Determine the [x, y] coordinate at the center of the cell enclosing the given text.  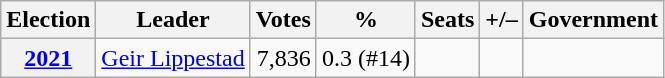
% [366, 20]
0.3 (#14) [366, 58]
Government [593, 20]
7,836 [283, 58]
Election [48, 20]
Leader [173, 20]
+/– [502, 20]
Seats [447, 20]
Geir Lippestad [173, 58]
2021 [48, 58]
Votes [283, 20]
